For the text-containing cell, return its midpoint in (x, y) coordinate format. 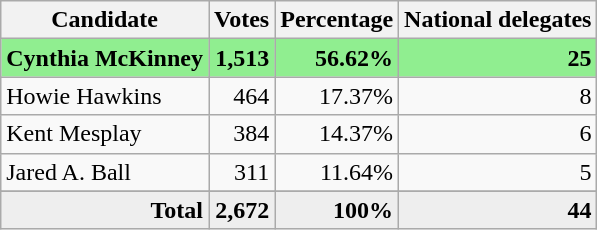
1,513 (241, 58)
Total (105, 210)
National delegates (498, 20)
Jared A. Ball (105, 172)
17.37% (337, 96)
Kent Mesplay (105, 134)
Candidate (105, 20)
384 (241, 134)
100% (337, 210)
Howie Hawkins (105, 96)
Percentage (337, 20)
2,672 (241, 210)
44 (498, 210)
8 (498, 96)
464 (241, 96)
6 (498, 134)
14.37% (337, 134)
311 (241, 172)
Cynthia McKinney (105, 58)
Votes (241, 20)
11.64% (337, 172)
25 (498, 58)
56.62% (337, 58)
5 (498, 172)
